Search for the cell housing the specified text and yield its (x, y) center coordinate. 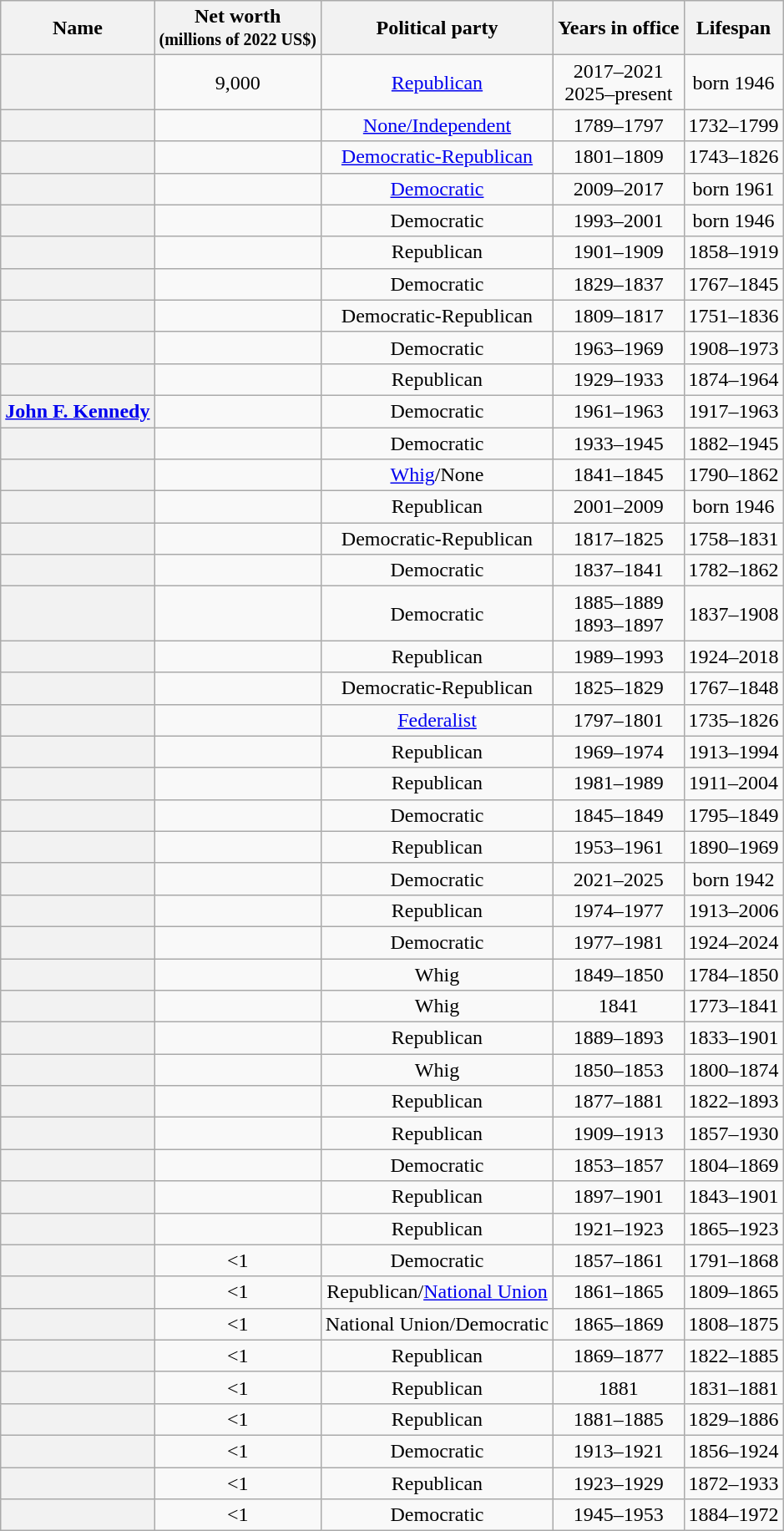
1911–2004 (733, 783)
2009–2017 (619, 189)
1843–1901 (733, 1197)
1933–1945 (619, 444)
1858–1919 (733, 252)
1917–1963 (733, 411)
1989–1993 (619, 657)
Years in office (619, 28)
1857–1930 (733, 1133)
1921–1923 (619, 1229)
1890–1969 (733, 847)
2021–2025 (619, 879)
1977–1981 (619, 942)
2017–20212025–present (619, 82)
1758–1831 (733, 539)
1861–1865 (619, 1292)
1767–1848 (733, 688)
1901–1909 (619, 252)
1789–1797 (619, 125)
Republican/National Union (437, 1292)
1804–1869 (733, 1165)
1841 (619, 1006)
1809–1817 (619, 316)
1913–1921 (619, 1451)
1945–1953 (619, 1515)
1856–1924 (733, 1451)
1849–1850 (619, 975)
Whig/None (437, 475)
1853–1857 (619, 1165)
Name (78, 28)
1790–1862 (733, 475)
1767–1845 (733, 284)
John F. Kennedy (78, 411)
1953–1961 (619, 847)
Political party (437, 28)
1782–1862 (733, 570)
1923–1929 (619, 1483)
9,000 (237, 82)
National Union/Democratic (437, 1324)
Net worth(millions of 2022 US$) (237, 28)
1865–1923 (733, 1229)
1829–1837 (619, 284)
1869–1877 (619, 1356)
1877–1881 (619, 1102)
1963–1969 (619, 347)
1981–1989 (619, 783)
1809–1865 (733, 1292)
1924–2018 (733, 657)
1857–1861 (619, 1260)
1885–18891893–1897 (619, 613)
1831–1881 (733, 1387)
1837–1841 (619, 570)
1909–1913 (619, 1133)
1751–1836 (733, 316)
1974–1977 (619, 910)
1801–1809 (619, 157)
1841–1845 (619, 475)
1969–1974 (619, 752)
1874–1964 (733, 379)
1889–1893 (619, 1038)
1817–1825 (619, 539)
1784–1850 (733, 975)
1795–1849 (733, 815)
Lifespan (733, 28)
1822–1893 (733, 1102)
Federalist (437, 720)
1822–1885 (733, 1356)
None/Independent (437, 125)
1881–1885 (619, 1419)
1732–1799 (733, 125)
1773–1841 (733, 1006)
1850–1853 (619, 1070)
born 1942 (733, 879)
1837–1908 (733, 613)
1872–1933 (733, 1483)
1908–1973 (733, 347)
1808–1875 (733, 1324)
1913–1994 (733, 752)
1961–1963 (619, 411)
1791–1868 (733, 1260)
1797–1801 (619, 720)
1829–1886 (733, 1419)
1743–1826 (733, 157)
1825–1829 (619, 688)
1884–1972 (733, 1515)
1800–1874 (733, 1070)
1865–1869 (619, 1324)
1924–2024 (733, 942)
1882–1945 (733, 444)
1897–1901 (619, 1197)
1913–2006 (733, 910)
1833–1901 (733, 1038)
1845–1849 (619, 815)
1735–1826 (733, 720)
2001–2009 (619, 507)
born 1961 (733, 189)
1929–1933 (619, 379)
1881 (619, 1387)
1993–2001 (619, 221)
